Find where the given text appears and provide that cell's center as [X, Y] coordinate. 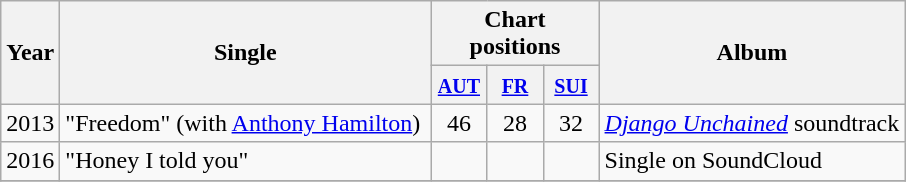
Chart positions [515, 34]
Single [246, 52]
"Honey I told you" [246, 161]
46 [459, 123]
AUT [459, 85]
32 [571, 123]
Year [30, 52]
Album [752, 52]
FR [515, 85]
Single on SoundCloud [752, 161]
SUI [571, 85]
2016 [30, 161]
Django Unchained soundtrack [752, 123]
28 [515, 123]
"Freedom" (with Anthony Hamilton) [246, 123]
2013 [30, 123]
